Return (x, y) of the center of cell containing provided text 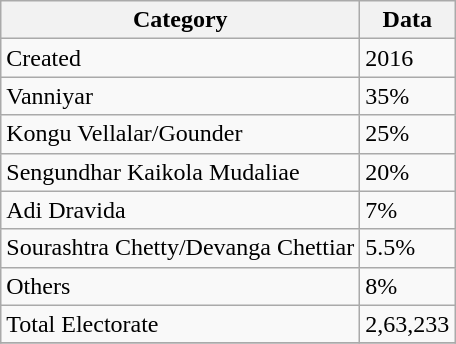
Others (180, 286)
2,63,233 (408, 324)
Total Electorate (180, 324)
Created (180, 58)
7% (408, 210)
Sengundhar Kaikola Mudaliae (180, 172)
Kongu Vellalar/Gounder (180, 134)
8% (408, 286)
25% (408, 134)
2016 (408, 58)
20% (408, 172)
Data (408, 20)
35% (408, 96)
5.5% (408, 248)
Category (180, 20)
Adi Dravida (180, 210)
Sourashtra Chetty/Devanga Chettiar (180, 248)
Vanniyar (180, 96)
